Return the [x, y] coordinate for the center point of the cell that contains the specified text.  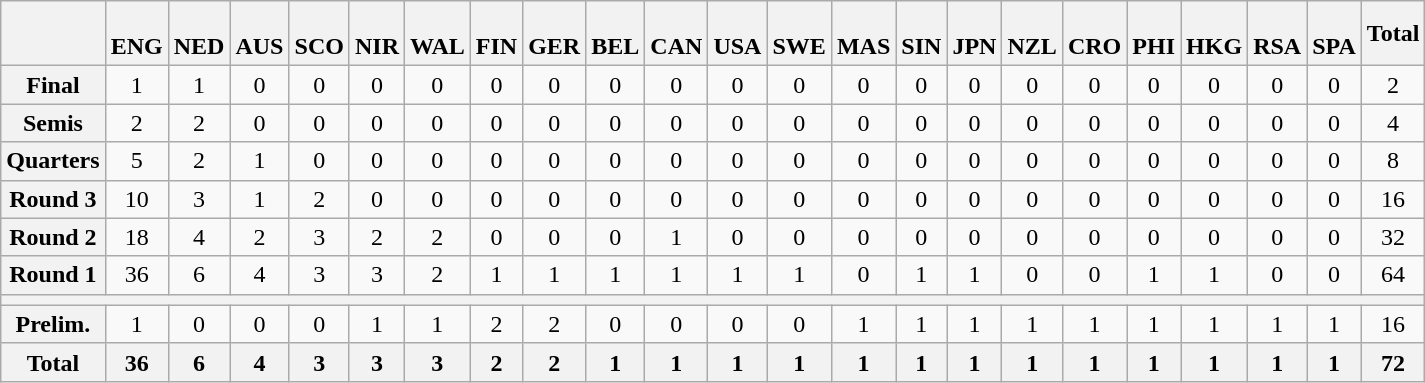
AUS [260, 34]
SWE [799, 34]
Round 3 [53, 199]
HKG [1214, 34]
72 [1393, 362]
PHI [1154, 34]
SIN [922, 34]
GER [554, 34]
5 [136, 161]
USA [738, 34]
18 [136, 237]
NED [199, 34]
Quarters [53, 161]
NIR [376, 34]
Final [53, 85]
SCO [319, 34]
Semis [53, 123]
JPN [974, 34]
BEL [616, 34]
CRO [1094, 34]
Round 1 [53, 275]
RSA [1278, 34]
WAL [438, 34]
NZL [1032, 34]
8 [1393, 161]
Prelim. [53, 324]
SPA [1334, 34]
64 [1393, 275]
CAN [676, 34]
FIN [496, 34]
32 [1393, 237]
MAS [863, 34]
10 [136, 199]
Round 2 [53, 237]
ENG [136, 34]
